Pinpoint the cell where the given text exists, returning its [x, y] midpoint coordinate. 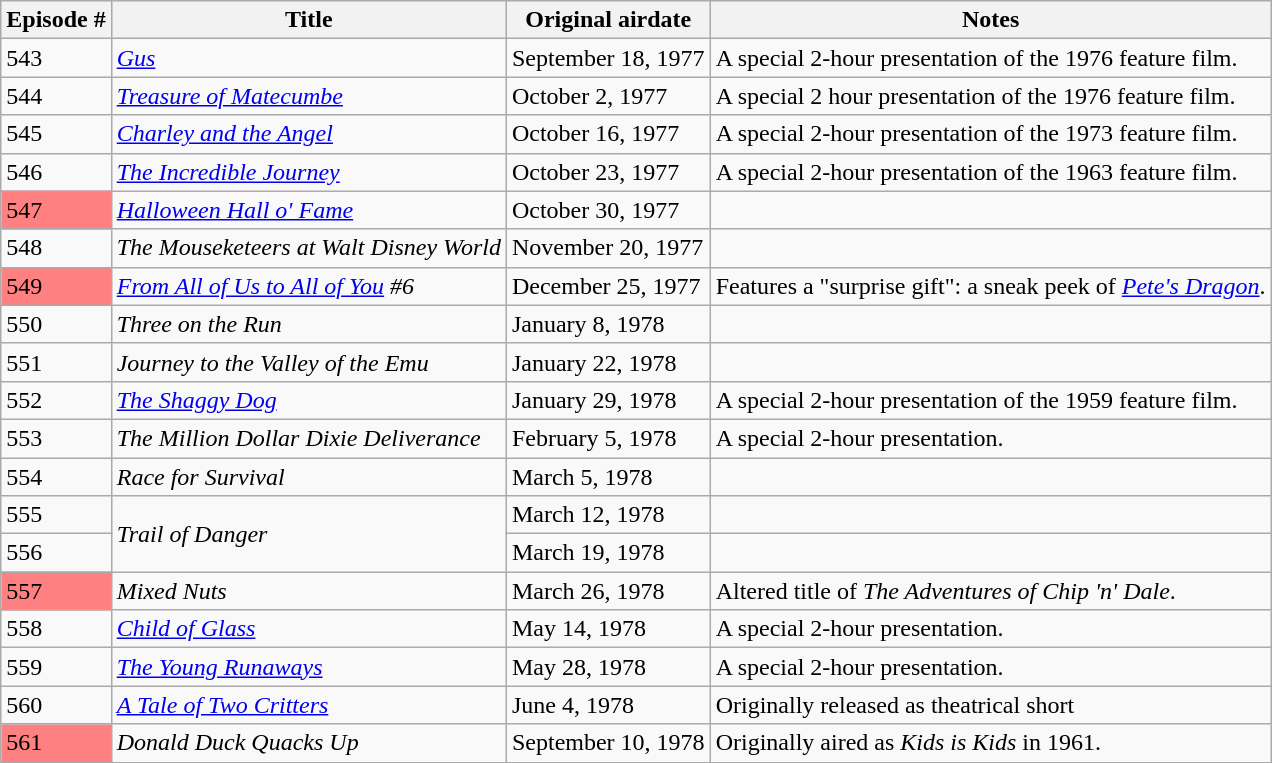
557 [56, 591]
A Tale of Two Critters [308, 705]
October 2, 1977 [608, 96]
The Mouseketeers at Walt Disney World [308, 248]
The Shaggy Dog [308, 400]
Race for Survival [308, 477]
Original airdate [608, 20]
September 18, 1977 [608, 58]
Journey to the Valley of the Emu [308, 362]
October 23, 1977 [608, 172]
Episode # [56, 20]
A special 2-hour presentation of the 1973 feature film. [990, 134]
January 29, 1978 [608, 400]
A special 2-hour presentation of the 1976 feature film. [990, 58]
544 [56, 96]
547 [56, 210]
A special 2-hour presentation of the 1959 feature film. [990, 400]
March 26, 1978 [608, 591]
January 22, 1978 [608, 362]
January 8, 1978 [608, 324]
553 [56, 438]
The Incredible Journey [308, 172]
From All of Us to All of You #6 [308, 286]
March 12, 1978 [608, 515]
551 [56, 362]
554 [56, 477]
Originally released as theatrical short [990, 705]
Title [308, 20]
May 14, 1978 [608, 629]
December 25, 1977 [608, 286]
The Young Runaways [308, 667]
September 10, 1978 [608, 743]
March 19, 1978 [608, 553]
Treasure of Matecumbe [308, 96]
June 4, 1978 [608, 705]
Donald Duck Quacks Up [308, 743]
Child of Glass [308, 629]
Halloween Hall o' Fame [308, 210]
Charley and the Angel [308, 134]
Mixed Nuts [308, 591]
March 5, 1978 [608, 477]
A special 2 hour presentation of the 1976 feature film. [990, 96]
550 [56, 324]
October 16, 1977 [608, 134]
559 [56, 667]
Three on the Run [308, 324]
543 [56, 58]
552 [56, 400]
545 [56, 134]
Trail of Danger [308, 534]
556 [56, 553]
The Million Dollar Dixie Deliverance [308, 438]
February 5, 1978 [608, 438]
Notes [990, 20]
Originally aired as Kids is Kids in 1961. [990, 743]
549 [56, 286]
Features a "surprise gift": a sneak peek of Pete's Dragon. [990, 286]
546 [56, 172]
October 30, 1977 [608, 210]
Altered title of The Adventures of Chip 'n' Dale. [990, 591]
560 [56, 705]
May 28, 1978 [608, 667]
555 [56, 515]
Gus [308, 58]
558 [56, 629]
548 [56, 248]
A special 2-hour presentation of the 1963 feature film. [990, 172]
561 [56, 743]
November 20, 1977 [608, 248]
